Return the (x, y) coordinate for the center point of the cell that contains the specified text.  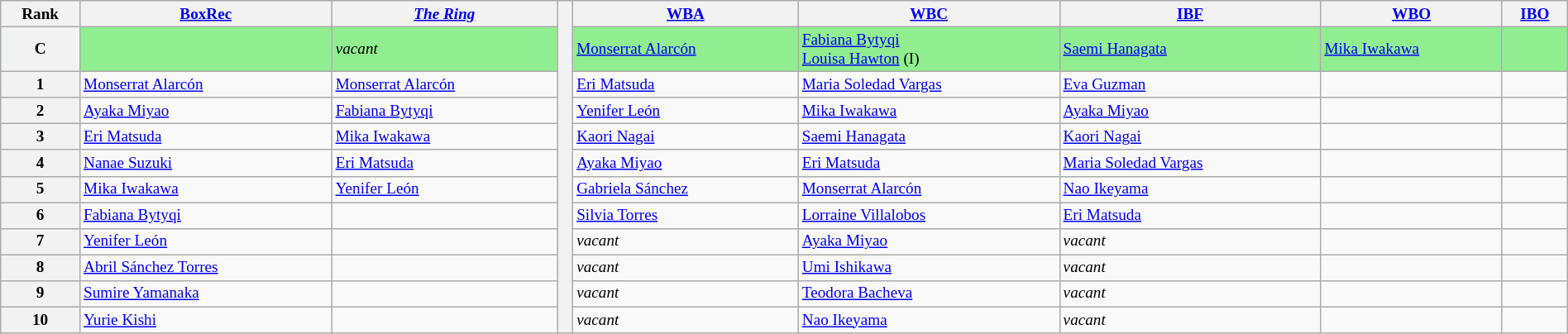
10 (41, 320)
8 (41, 268)
2 (41, 111)
9 (41, 293)
Teodora Bacheva (929, 293)
C (41, 49)
Fabiana Bytyqi Louisa Hawton (I) (929, 49)
WBC (929, 14)
3 (41, 137)
Eva Guzman (1190, 84)
5 (41, 189)
Umi Ishikawa (929, 268)
The Ring (445, 14)
4 (41, 163)
Rank (41, 14)
Nanae Suzuki (205, 163)
IBO (1535, 14)
Yurie Kishi (205, 320)
Sumire Yamanaka (205, 293)
7 (41, 241)
Silvia Torres (686, 216)
BoxRec (205, 14)
Gabriela Sánchez (686, 189)
WBA (686, 14)
1 (41, 84)
WBO (1412, 14)
6 (41, 216)
Lorraine Villalobos (929, 216)
IBF (1190, 14)
Abril Sánchez Torres (205, 268)
